Find where the given text appears and provide that cell's center as [x, y] coordinate. 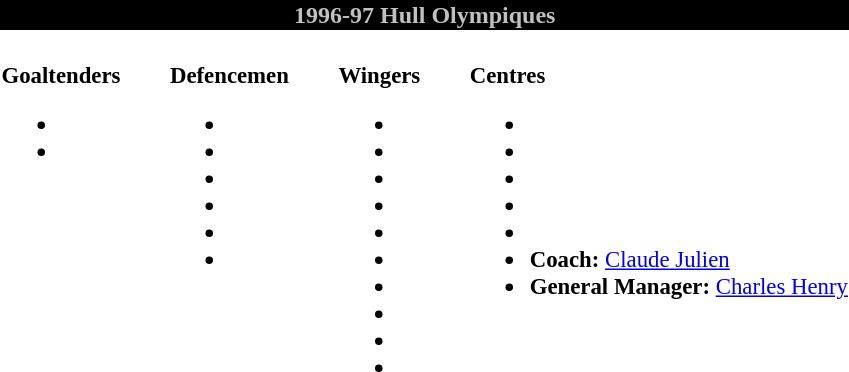
1996-97 Hull Olympiques [424, 15]
